Provide the [x, y] coordinate of the cell's center where the given text is located.  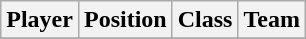
Class [205, 20]
Position [125, 20]
Team [272, 20]
Player [40, 20]
